Output the [x, y] coordinate of the center of the cell containing the given text.  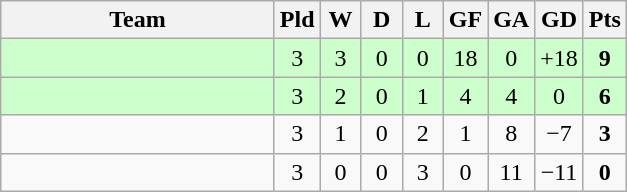
L [422, 20]
D [382, 20]
11 [512, 172]
Team [138, 20]
9 [604, 58]
18 [465, 58]
−11 [560, 172]
8 [512, 134]
−7 [560, 134]
Pts [604, 20]
GD [560, 20]
Pld [297, 20]
6 [604, 96]
GF [465, 20]
+18 [560, 58]
W [340, 20]
GA [512, 20]
